Extract the [X, Y] coordinate from the center of the cell holding the provided text.  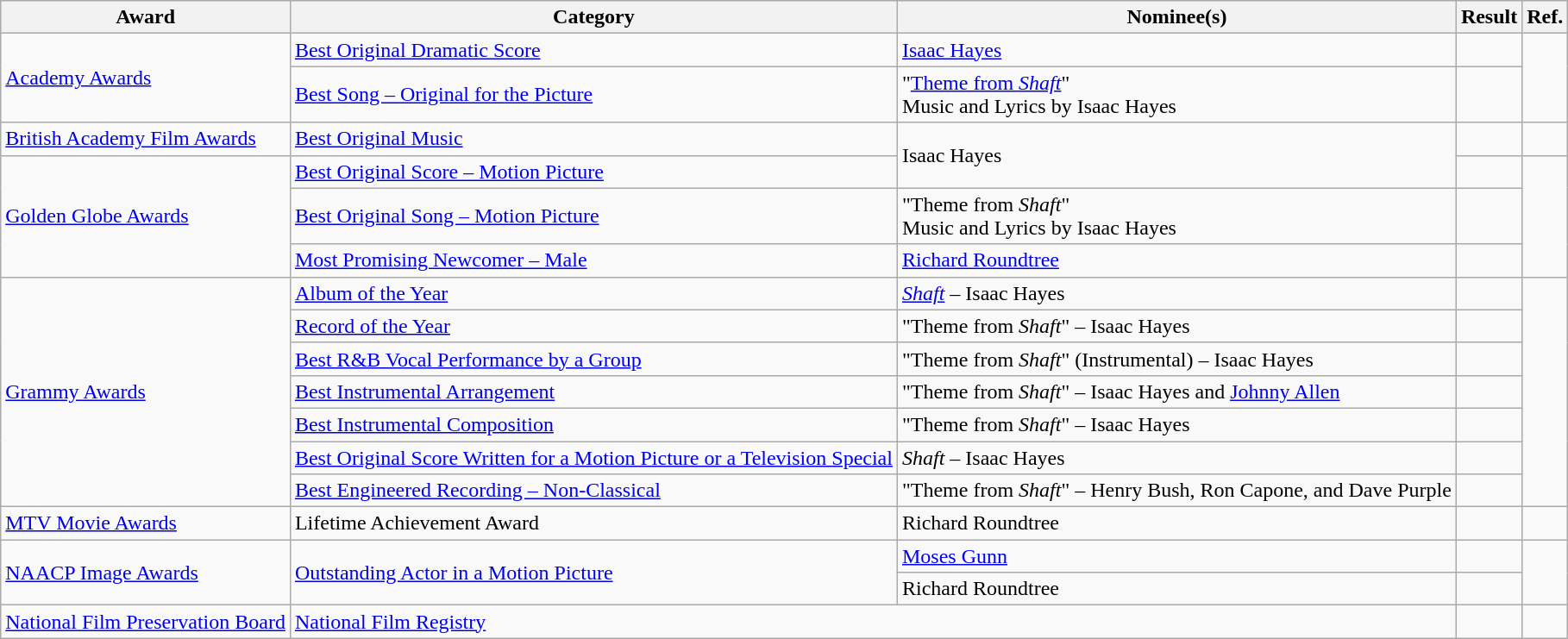
National Film Preservation Board [146, 622]
Award [146, 17]
Moses Gunn [1176, 556]
MTV Movie Awards [146, 523]
Best Original Score Written for a Motion Picture or a Television Special [593, 458]
Album of the Year [593, 293]
Best Engineered Recording – Non-Classical [593, 491]
"Theme from Shaft" (Instrumental) – Isaac Hayes [1176, 359]
Category [593, 17]
Ref. [1546, 17]
"Theme from Shaft" – Henry Bush, Ron Capone, and Dave Purple [1176, 491]
Best Original Music [593, 139]
Best Instrumental Arrangement [593, 392]
National Film Registry [873, 622]
Academy Awards [146, 78]
Best Song – Original for the Picture [593, 95]
Outstanding Actor in a Motion Picture [593, 573]
"Theme from Shaft" – Isaac Hayes and Johnny Allen [1176, 392]
Record of the Year [593, 326]
Nominee(s) [1176, 17]
Best Instrumental Composition [593, 424]
British Academy Film Awards [146, 139]
Best R&B Vocal Performance by a Group [593, 359]
Best Original Score – Motion Picture [593, 172]
Golden Globe Awards [146, 216]
Most Promising Newcomer – Male [593, 260]
Lifetime Achievement Award [593, 523]
Grammy Awards [146, 392]
Best Original Song – Motion Picture [593, 216]
Best Original Dramatic Score [593, 50]
Result [1489, 17]
NAACP Image Awards [146, 573]
